Pinpoint the cell where the given text exists, returning its [X, Y] midpoint coordinate. 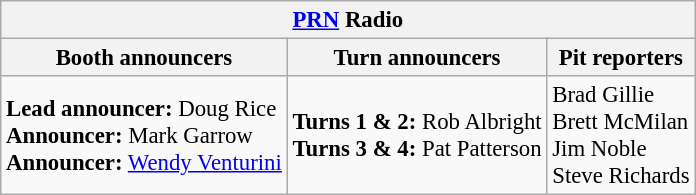
Brad GillieBrett McMilanJim NobleSteve Richards [621, 136]
Booth announcers [144, 58]
Turn announcers [417, 58]
Turns 1 & 2: Rob AlbrightTurns 3 & 4: Pat Patterson [417, 136]
Pit reporters [621, 58]
PRN Radio [348, 20]
Lead announcer: Doug RiceAnnouncer: Mark GarrowAnnouncer: Wendy Venturini [144, 136]
